Find where the given text appears and provide that cell's center as [X, Y] coordinate. 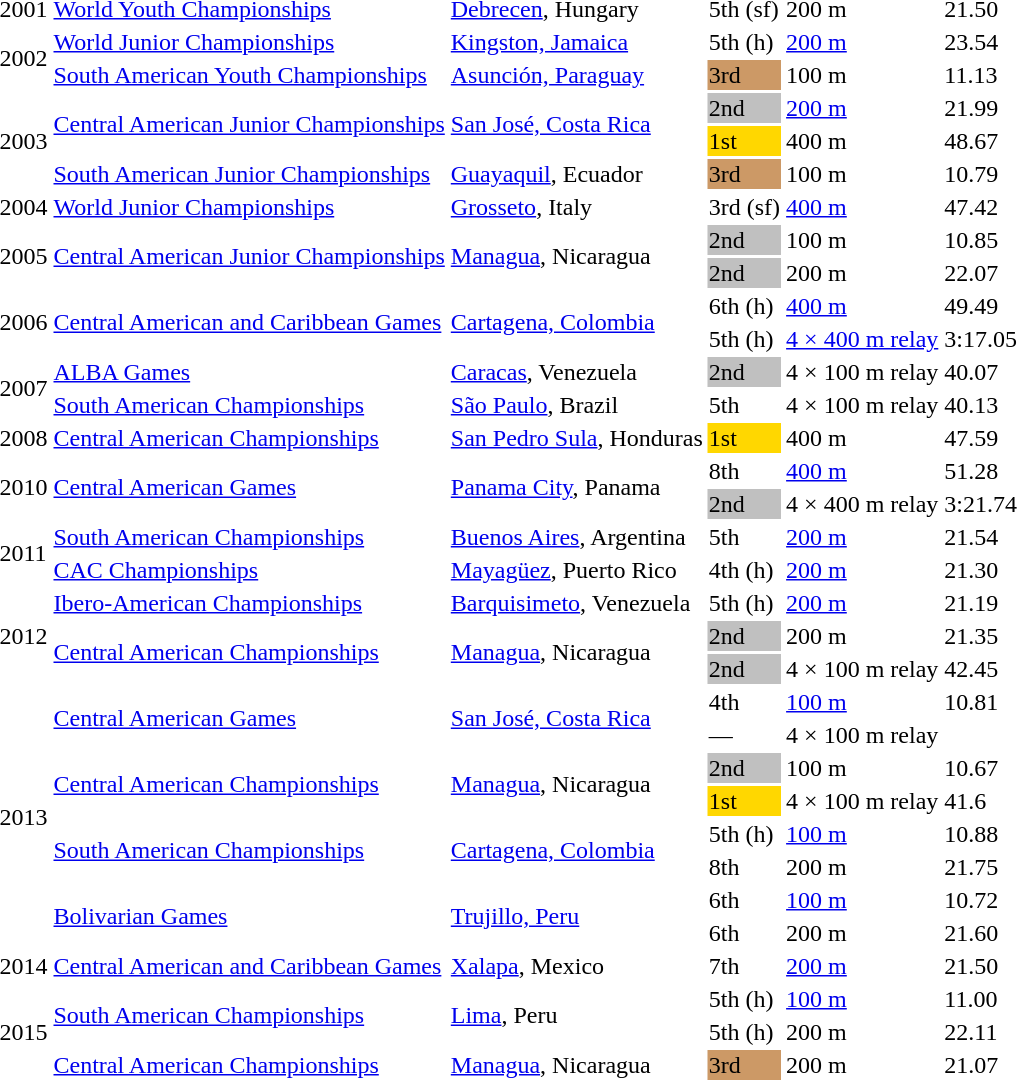
Mayagüez, Puerto Rico [576, 570]
Caracas, Venezuela [576, 372]
Ibero-American Championships [249, 603]
South American Junior Championships [249, 174]
Panama City, Panama [576, 488]
Buenos Aires, Argentina [576, 537]
7th [744, 966]
South American Youth Championships [249, 75]
Grosseto, Italy [576, 207]
4th [744, 702]
Bolivarian Games [249, 916]
Guayaquil, Ecuador [576, 174]
San Pedro Sula, Honduras [576, 438]
Trujillo, Peru [576, 916]
ALBA Games [249, 372]
6th (h) [744, 306]
São Paulo, Brazil [576, 405]
Barquisimeto, Venezuela [576, 603]
Kingston, Jamaica [576, 42]
Xalapa, Mexico [576, 966]
Asunción, Paraguay [576, 75]
Lima, Peru [576, 1016]
CAC Championships [249, 570]
3rd (sf) [744, 207]
— [744, 735]
4th (h) [744, 570]
